Capture the cell that displays the provided text and extract its (x, y) central coordinate. 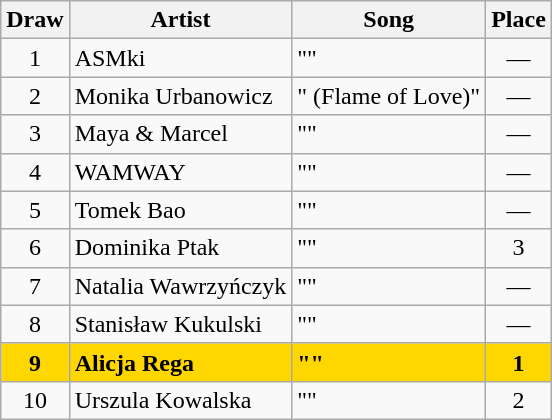
Monika Urbanowicz (180, 96)
Maya & Marcel (180, 134)
6 (35, 248)
Draw (35, 20)
9 (35, 362)
10 (35, 400)
Dominika Ptak (180, 248)
Alicja Rega (180, 362)
" (Flame of Love)" (389, 96)
Tomek Bao (180, 210)
Place (519, 20)
Urszula Kowalska (180, 400)
7 (35, 286)
Song (389, 20)
Stanisław Kukulski (180, 324)
Artist (180, 20)
WAMWAY (180, 172)
4 (35, 172)
Natalia Wawrzyńczyk (180, 286)
ASMki (180, 58)
8 (35, 324)
5 (35, 210)
